Determine the [x, y] coordinate at the center of the cell enclosing the given text.  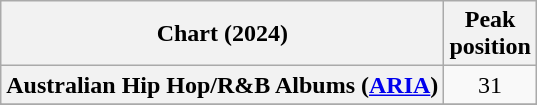
Peakposition [490, 34]
Australian Hip Hop/R&B Albums (ARIA) [222, 85]
Chart (2024) [222, 34]
31 [490, 85]
